Return the [X, Y] coordinate for the center point of the cell that contains the specified text.  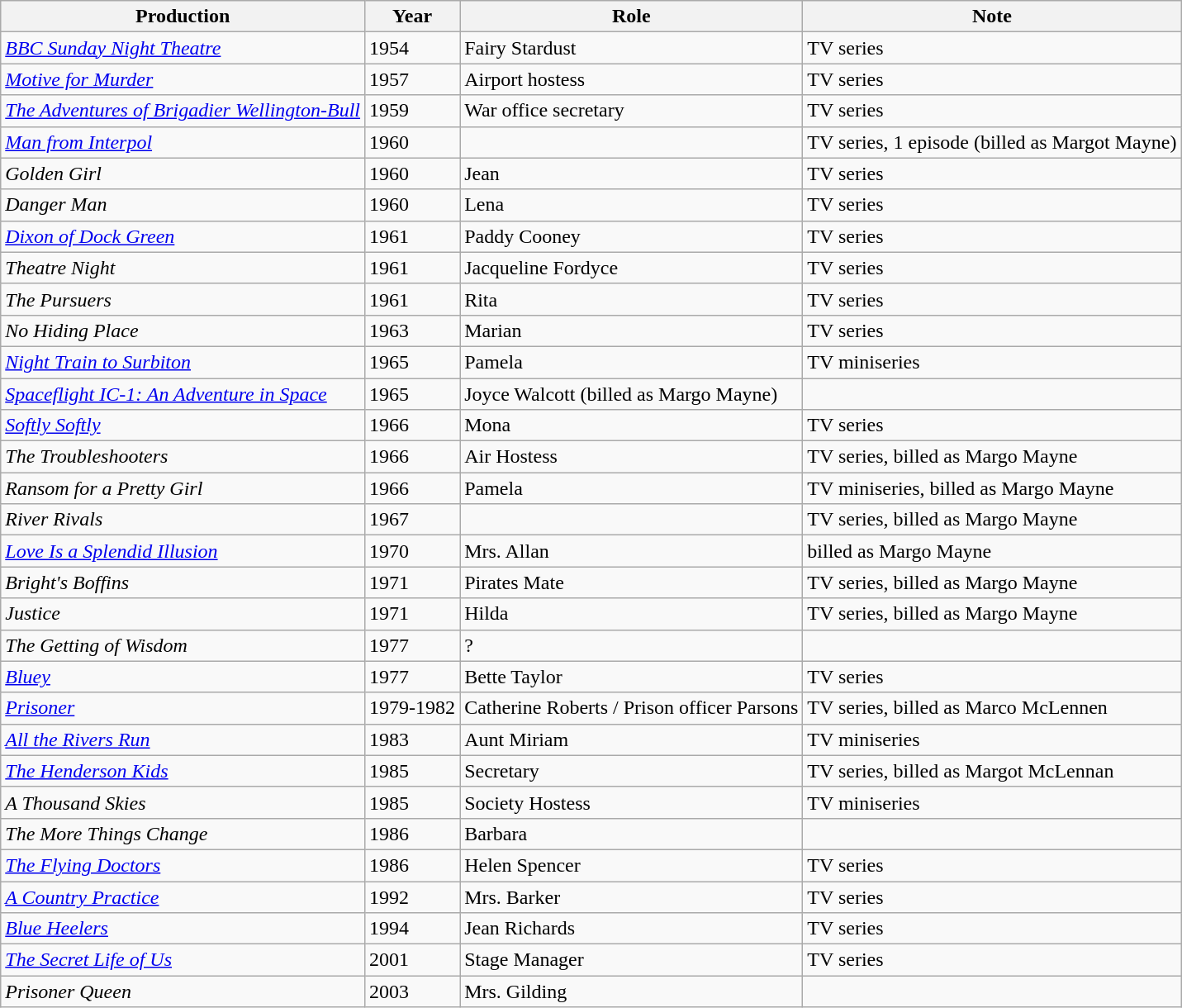
Hilda [631, 614]
The Adventures of Brigadier Wellington-Bull [183, 111]
The Getting of Wisdom [183, 645]
A Thousand Skies [183, 802]
Stage Manager [631, 960]
TV series, billed as Marco McLennen [992, 708]
Theatre Night [183, 268]
1957 [413, 79]
Jacqueline Fordyce [631, 268]
Jean Richards [631, 929]
1979-1982 [413, 708]
1954 [413, 48]
The Flying Doctors [183, 865]
Mona [631, 426]
Man from Interpol [183, 142]
Mrs. Allan [631, 551]
1970 [413, 551]
Catherine Roberts / Prison officer Parsons [631, 708]
The Pursuers [183, 299]
Aunt Miriam [631, 739]
Bright's Boffins [183, 582]
1959 [413, 111]
Marian [631, 330]
Note [992, 17]
Mrs. Barker [631, 896]
The Troubleshooters [183, 457]
Airport hostess [631, 79]
Bette Taylor [631, 677]
1983 [413, 739]
TV miniseries, billed as Margo Mayne [992, 488]
Air Hostess [631, 457]
Joyce Walcott (billed as Margo Mayne) [631, 394]
Motive for Murder [183, 79]
River Rivals [183, 520]
All the Rivers Run [183, 739]
Prisoner [183, 708]
Fairy Stardust [631, 48]
Prisoner Queen [183, 991]
Golden Girl [183, 174]
Production [183, 17]
Bluey [183, 677]
The Secret Life of Us [183, 960]
Jean [631, 174]
Softly Softly [183, 426]
Helen Spencer [631, 865]
Mrs. Gilding [631, 991]
Society Hostess [631, 802]
2003 [413, 991]
War office secretary [631, 111]
Love Is a Splendid Illusion [183, 551]
Ransom for a Pretty Girl [183, 488]
No Hiding Place [183, 330]
BBC Sunday Night Theatre [183, 48]
Justice [183, 614]
Spaceflight IC-1: An Adventure in Space [183, 394]
TV series, billed as Margot McLennan [992, 771]
Rita [631, 299]
Barbara [631, 834]
1994 [413, 929]
1992 [413, 896]
1967 [413, 520]
2001 [413, 960]
The Henderson Kids [183, 771]
? [631, 645]
1963 [413, 330]
Danger Man [183, 205]
Night Train to Surbiton [183, 362]
Role [631, 17]
Secretary [631, 771]
TV series, 1 episode (billed as Margot Mayne) [992, 142]
Pirates Mate [631, 582]
Dixon of Dock Green [183, 236]
billed as Margo Mayne [992, 551]
Blue Heelers [183, 929]
Paddy Cooney [631, 236]
The More Things Change [183, 834]
A Country Practice [183, 896]
Year [413, 17]
Lena [631, 205]
